Search for the cell housing the specified text and yield its [X, Y] center coordinate. 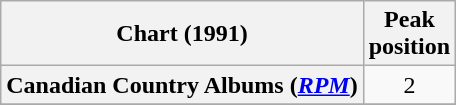
Canadian Country Albums (RPM) [182, 85]
Chart (1991) [182, 34]
2 [409, 85]
Peak position [409, 34]
